Detect which cell encompasses the target text, then output its [x, y] center coordinate. 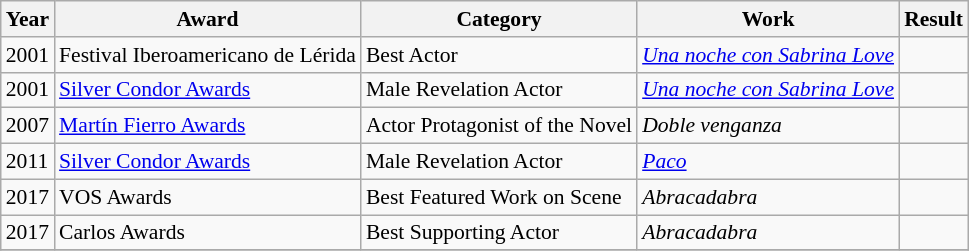
Result [934, 19]
Carlos Awards [208, 233]
Year [28, 19]
Award [208, 19]
Actor Protagonist of the Novel [499, 126]
Category [499, 19]
2007 [28, 126]
Best Actor [499, 55]
Best Supporting Actor [499, 233]
Festival Iberoamericano de Lérida [208, 55]
Best Featured Work on Scene [499, 197]
2011 [28, 162]
Work [768, 19]
Martín Fierro Awards [208, 126]
Doble venganza [768, 126]
Paco [768, 162]
VOS Awards [208, 197]
